Search for the cell housing the specified text and yield its (X, Y) center coordinate. 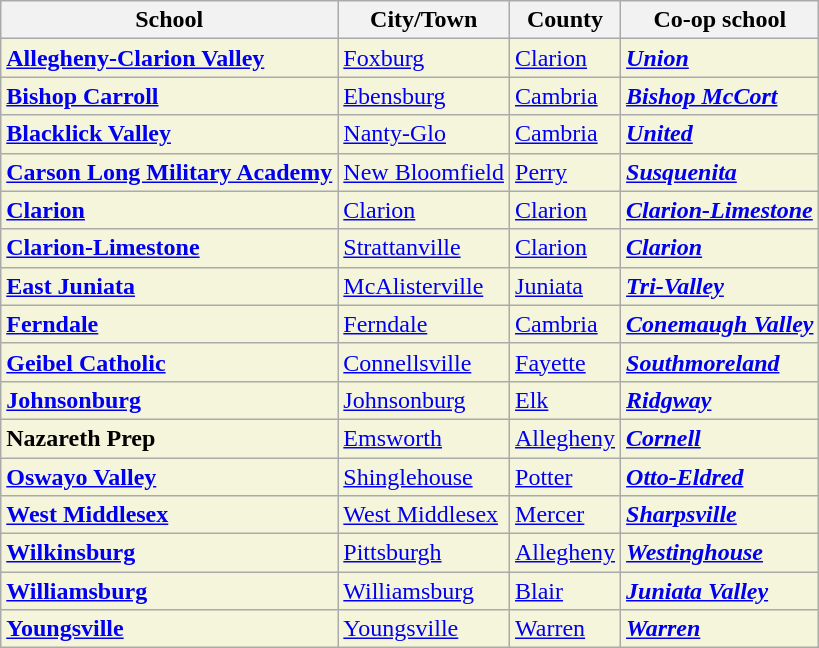
Ebensburg (424, 96)
Union (720, 58)
Blacklick Valley (170, 134)
Foxburg (424, 58)
Carson Long Military Academy (170, 172)
Conemaugh Valley (720, 324)
Juniata Valley (720, 591)
Blair (566, 591)
Nanty-Glo (424, 134)
Nazareth Prep (170, 438)
Otto-Eldred (720, 477)
Allegheny-Clarion Valley (170, 58)
Wilkinsburg (170, 553)
Bishop Carroll (170, 96)
United (720, 134)
Co-op school (720, 20)
Perry (566, 172)
Westinghouse (720, 553)
Susquenita (720, 172)
Juniata (566, 286)
Cornell (720, 438)
Ridgway (720, 400)
Bishop McCort (720, 96)
Pittsburgh (424, 553)
Fayette (566, 362)
Mercer (566, 515)
Connellsville (424, 362)
Shinglehouse (424, 477)
City/Town (424, 20)
East Juniata (170, 286)
County (566, 20)
Oswayo Valley (170, 477)
Geibel Catholic (170, 362)
Sharpsville (720, 515)
Southmoreland (720, 362)
Elk (566, 400)
New Bloomfield (424, 172)
Potter (566, 477)
Emsworth (424, 438)
McAlisterville (424, 286)
Tri-Valley (720, 286)
School (170, 20)
Strattanville (424, 248)
